Provide the [X, Y] coordinate of the cell's center where the given text is located.  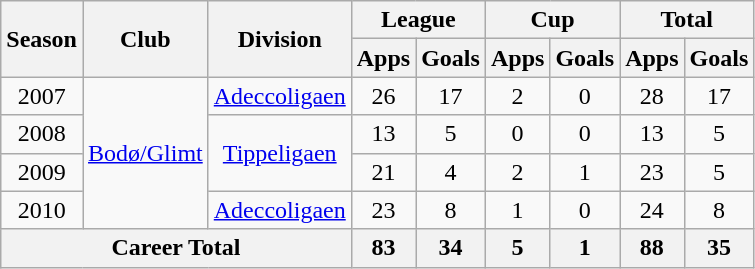
21 [383, 172]
2009 [42, 172]
Career Total [176, 248]
26 [383, 96]
Tippeligaen [280, 153]
34 [451, 248]
4 [451, 172]
League [418, 20]
2008 [42, 134]
Bodø/Glimt [145, 153]
Division [280, 39]
88 [652, 248]
28 [652, 96]
Total [687, 20]
35 [719, 248]
Club [145, 39]
2010 [42, 210]
24 [652, 210]
Cup [552, 20]
Season [42, 39]
83 [383, 248]
2007 [42, 96]
